Output the [X, Y] coordinate of the center of the cell containing the given text.  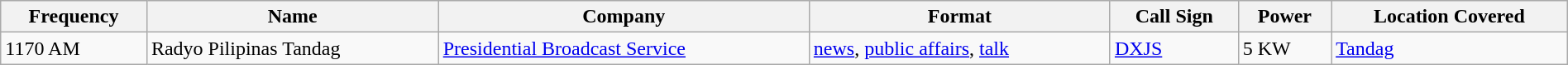
Call Sign [1174, 17]
Tandag [1450, 48]
1170 AM [74, 48]
Format [959, 17]
Company [624, 17]
Power [1284, 17]
Radyo Pilipinas Tandag [293, 48]
Frequency [74, 17]
5 KW [1284, 48]
Name [293, 17]
Location Covered [1450, 17]
news, public affairs, talk [959, 48]
Presidential Broadcast Service [624, 48]
DXJS [1174, 48]
